Extract the (X, Y) coordinate from the center of the cell holding the provided text.  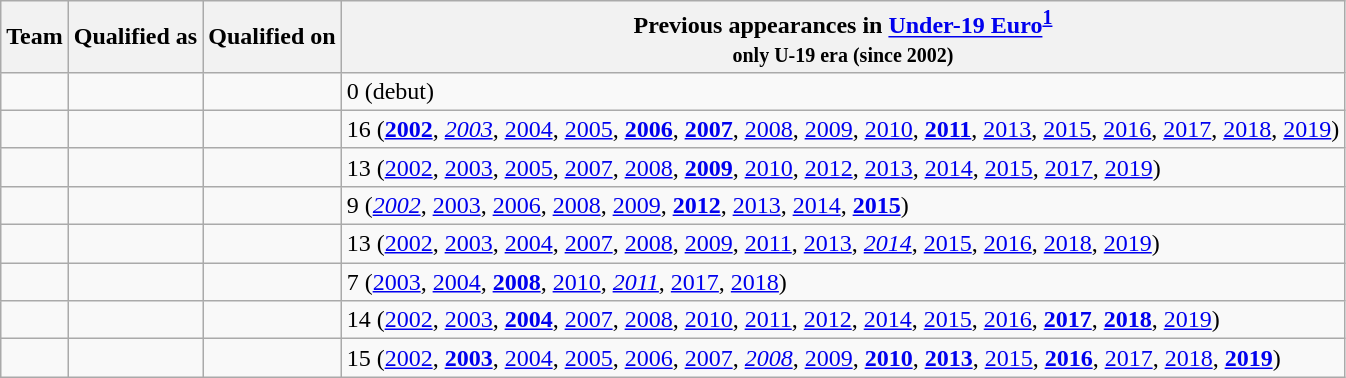
0 (debut) (843, 91)
Previous appearances in Under-19 Euro1only U-19 era (since 2002) (843, 37)
14 (2002, 2003, 2004, 2007, 2008, 2010, 2011, 2012, 2014, 2015, 2016, 2017, 2018, 2019) (843, 320)
15 (2002, 2003, 2004, 2005, 2006, 2007, 2008, 2009, 2010, 2013, 2015, 2016, 2017, 2018, 2019) (843, 358)
Qualified as (135, 37)
16 (2002, 2003, 2004, 2005, 2006, 2007, 2008, 2009, 2010, 2011, 2013, 2015, 2016, 2017, 2018, 2019) (843, 129)
7 (2003, 2004, 2008, 2010, 2011, 2017, 2018) (843, 282)
Qualified on (272, 37)
Team (35, 37)
9 (2002, 2003, 2006, 2008, 2009, 2012, 2013, 2014, 2015) (843, 205)
13 (2002, 2003, 2005, 2007, 2008, 2009, 2010, 2012, 2013, 2014, 2015, 2017, 2019) (843, 167)
13 (2002, 2003, 2004, 2007, 2008, 2009, 2011, 2013, 2014, 2015, 2016, 2018, 2019) (843, 244)
